Output the [X, Y] coordinate of the center of the cell containing the given text.  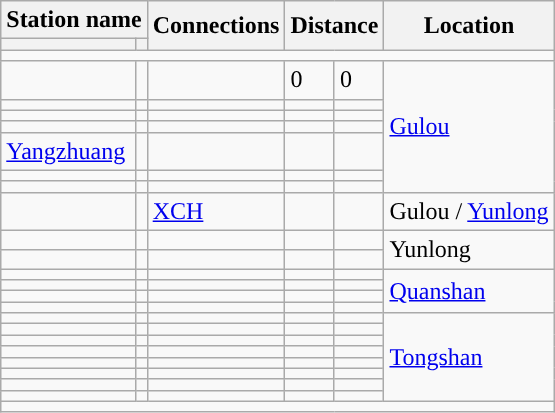
Yunlong [469, 249]
Station name [74, 20]
Gulou [469, 126]
XCH [216, 211]
Connections [216, 26]
Location [469, 26]
Tongshan [469, 357]
Quanshan [469, 290]
Gulou / Yunlong [469, 211]
Distance [334, 26]
Yangzhuang [68, 151]
